Identify which cell holds the provided text, then report its (x, y) central coordinate. 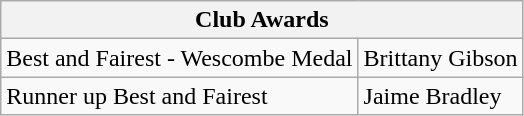
Runner up Best and Fairest (180, 96)
Best and Fairest - Wescombe Medal (180, 58)
Jaime Bradley (440, 96)
Club Awards (262, 20)
Brittany Gibson (440, 58)
